From the cell containing the given text, extract its center point as [x, y] coordinate. 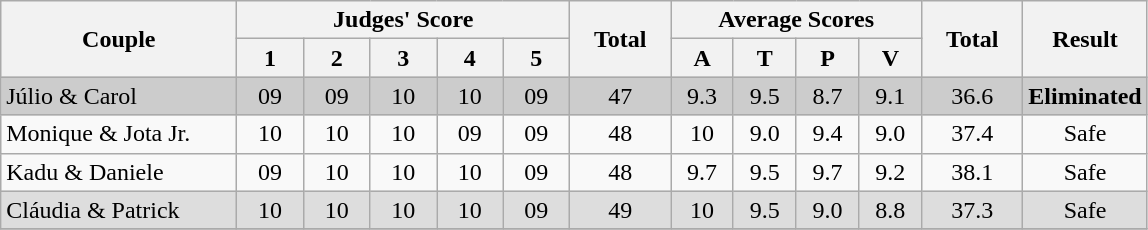
V [890, 58]
37.3 [972, 210]
Judges' Score [404, 20]
4 [470, 58]
49 [620, 210]
9.2 [890, 172]
Average Scores [796, 20]
9.3 [702, 96]
3 [404, 58]
Júlio & Carol [119, 96]
2 [336, 58]
9.1 [890, 96]
36.6 [972, 96]
38.1 [972, 172]
Result [1085, 39]
Cláudia & Patrick [119, 210]
T [764, 58]
8.8 [890, 210]
P [828, 58]
9.4 [828, 134]
Eliminated [1085, 96]
Couple [119, 39]
37.4 [972, 134]
8.7 [828, 96]
47 [620, 96]
A [702, 58]
1 [270, 58]
Kadu & Daniele [119, 172]
Monique & Jota Jr. [119, 134]
5 [536, 58]
